Search for the cell housing the specified text and yield its (x, y) center coordinate. 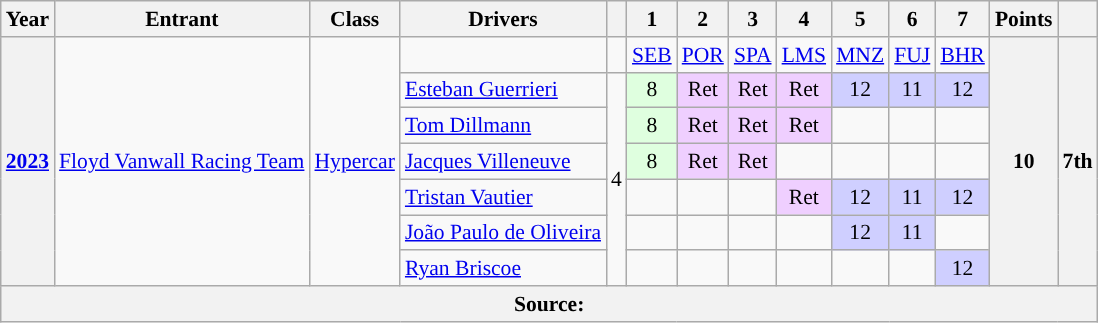
Tristan Vautier (503, 197)
2 (703, 19)
SEB (652, 55)
Jacques Villeneuve (503, 162)
Class (354, 19)
Source: (550, 304)
1 (652, 19)
SPA (753, 55)
6 (912, 19)
10 (1024, 162)
POR (703, 55)
Tom Dillmann (503, 126)
7th (1078, 162)
LMS (804, 55)
Year (28, 19)
3 (753, 19)
5 (860, 19)
João Paulo de Oliveira (503, 233)
Points (1024, 19)
Drivers (503, 19)
7 (962, 19)
Hypercar (354, 162)
2023 (28, 162)
FUJ (912, 55)
Entrant (182, 19)
BHR (962, 55)
Esteban Guerrieri (503, 90)
Ryan Briscoe (503, 269)
Floyd Vanwall Racing Team (182, 162)
MNZ (860, 55)
